Search for the cell housing the specified text and yield its [X, Y] center coordinate. 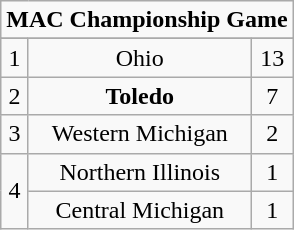
MAC Championship Game [147, 20]
Central Michigan [140, 210]
7 [272, 96]
13 [272, 58]
Northern Illinois [140, 172]
Toledo [140, 96]
4 [14, 191]
Western Michigan [140, 134]
3 [14, 134]
Ohio [140, 58]
